Determine the (X, Y) coordinate at the center of the cell enclosing the given text.  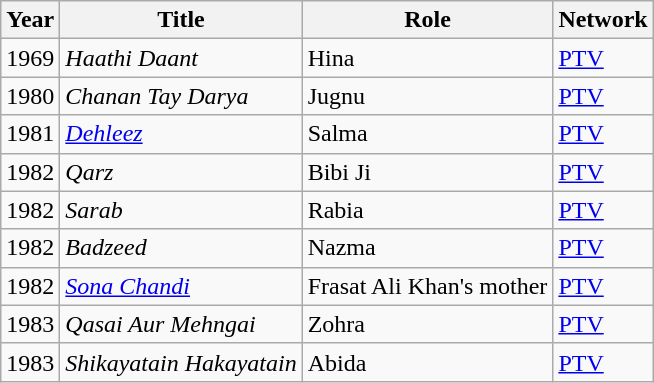
Shikayatain Hakayatain (181, 362)
Frasat Ali Khan's mother (428, 286)
Title (181, 20)
Dehleez (181, 134)
Badzeed (181, 248)
Rabia (428, 210)
Hina (428, 58)
Network (603, 20)
Sona Chandi (181, 286)
Qasai Aur Mehngai (181, 324)
Year (30, 20)
Sarab (181, 210)
1969 (30, 58)
Bibi Ji (428, 172)
Nazma (428, 248)
Haathi Daant (181, 58)
1981 (30, 134)
Jugnu (428, 96)
Salma (428, 134)
Zohra (428, 324)
Qarz (181, 172)
1980 (30, 96)
Abida (428, 362)
Role (428, 20)
Chanan Tay Darya (181, 96)
